Output the [X, Y] coordinate of the center of the cell containing the given text.  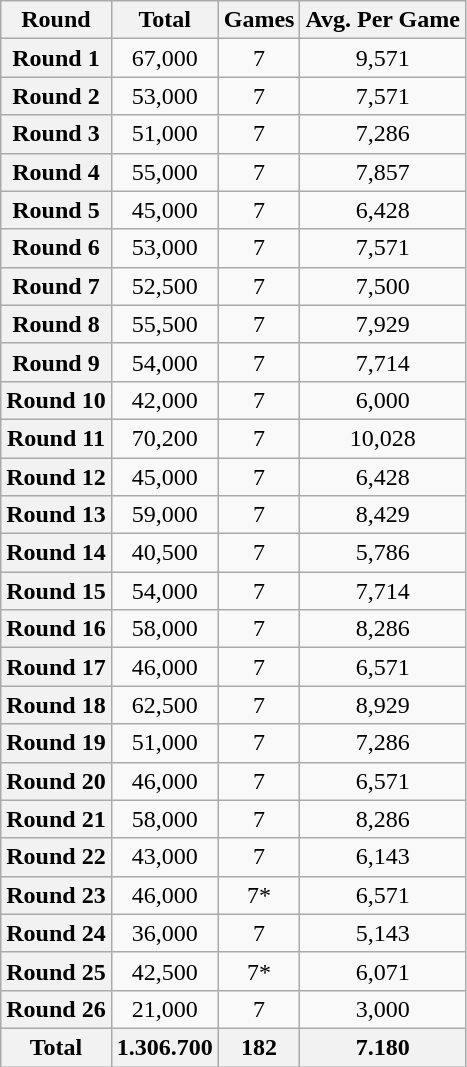
55,500 [164, 324]
Round 26 [56, 1009]
42,500 [164, 971]
Round 16 [56, 629]
Round 10 [56, 400]
Round 17 [56, 667]
70,200 [164, 438]
Round 1 [56, 58]
Round 12 [56, 477]
Round 5 [56, 210]
Round 19 [56, 743]
Round 25 [56, 971]
5,786 [382, 553]
Round 24 [56, 933]
Round 18 [56, 705]
59,000 [164, 515]
7,929 [382, 324]
Round 3 [56, 134]
42,000 [164, 400]
7,500 [382, 286]
6,000 [382, 400]
10,028 [382, 438]
Round 14 [56, 553]
Round 4 [56, 172]
Round 21 [56, 819]
3,000 [382, 1009]
Round 20 [56, 781]
6,143 [382, 857]
55,000 [164, 172]
9,571 [382, 58]
Round 8 [56, 324]
Round 7 [56, 286]
36,000 [164, 933]
Round 11 [56, 438]
Games [259, 20]
8,929 [382, 705]
6,071 [382, 971]
Round 6 [56, 248]
182 [259, 1047]
5,143 [382, 933]
Round 13 [56, 515]
Round 22 [56, 857]
Round [56, 20]
7,857 [382, 172]
Round 2 [56, 96]
43,000 [164, 857]
1.306.700 [164, 1047]
21,000 [164, 1009]
Round 9 [56, 362]
67,000 [164, 58]
Round 23 [56, 895]
8,429 [382, 515]
40,500 [164, 553]
7.180 [382, 1047]
62,500 [164, 705]
52,500 [164, 286]
Avg. Per Game [382, 20]
Round 15 [56, 591]
